Scan for the cell matching the given text and deliver its [x, y] coordinate at center. 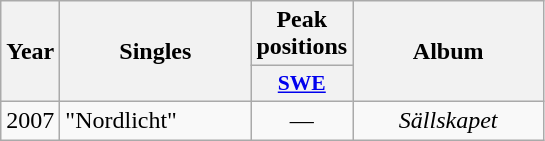
"Nordlicht" [156, 120]
Sällskapet [448, 120]
Peak positions [302, 34]
2007 [30, 120]
— [302, 120]
Album [448, 52]
Singles [156, 52]
SWE [302, 84]
Year [30, 52]
